Extract the (x, y) coordinate from the center of the cell holding the provided text.  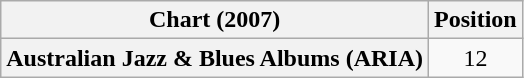
12 (476, 58)
Australian Jazz & Blues Albums (ARIA) (215, 58)
Position (476, 20)
Chart (2007) (215, 20)
